Detect which cell encompasses the target text, then output its [X, Y] center coordinate. 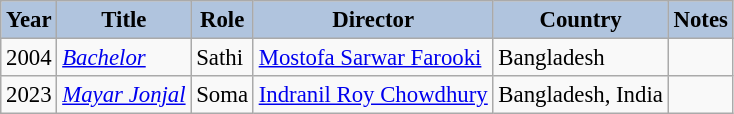
2023 [29, 95]
Bangladesh, India [580, 95]
Sathi [222, 58]
Mostofa Sarwar Farooki [373, 58]
Bangladesh [580, 58]
Year [29, 20]
Role [222, 20]
2004 [29, 58]
Notes [700, 20]
Director [373, 20]
Indranil Roy Chowdhury [373, 95]
Country [580, 20]
Title [124, 20]
Mayar Jonjal [124, 95]
Bachelor [124, 58]
Soma [222, 95]
